For the text-containing cell, return its midpoint in (X, Y) coordinate format. 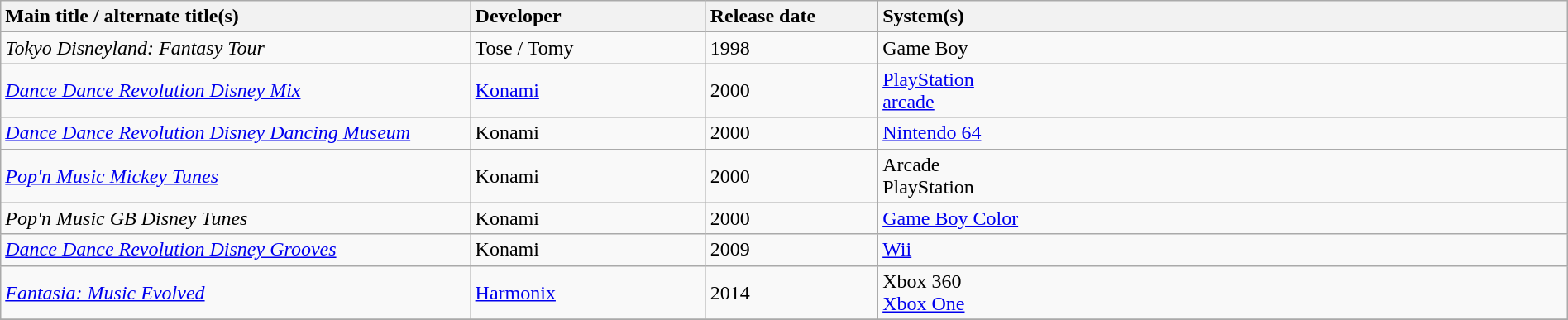
Dance Dance Revolution Disney Grooves (236, 250)
Pop'n Music GB Disney Tunes (236, 218)
Xbox 360Xbox One (1223, 293)
2014 (791, 293)
Main title / alternate title(s) (236, 17)
Harmonix (588, 293)
Pop'n Music Mickey Tunes (236, 175)
ArcadePlayStation (1223, 175)
Game Boy Color (1223, 218)
PlayStationarcade (1223, 91)
Fantasia: Music Evolved (236, 293)
Dance Dance Revolution Disney Dancing Museum (236, 133)
Developer (588, 17)
1998 (791, 48)
2009 (791, 250)
Wii (1223, 250)
System(s) (1223, 17)
Tose / Tomy (588, 48)
Nintendo 64 (1223, 133)
Release date (791, 17)
Dance Dance Revolution Disney Mix (236, 91)
Tokyo Disneyland: Fantasy Tour (236, 48)
Game Boy (1223, 48)
